Extract the [X, Y] coordinate from the center of the cell holding the provided text.  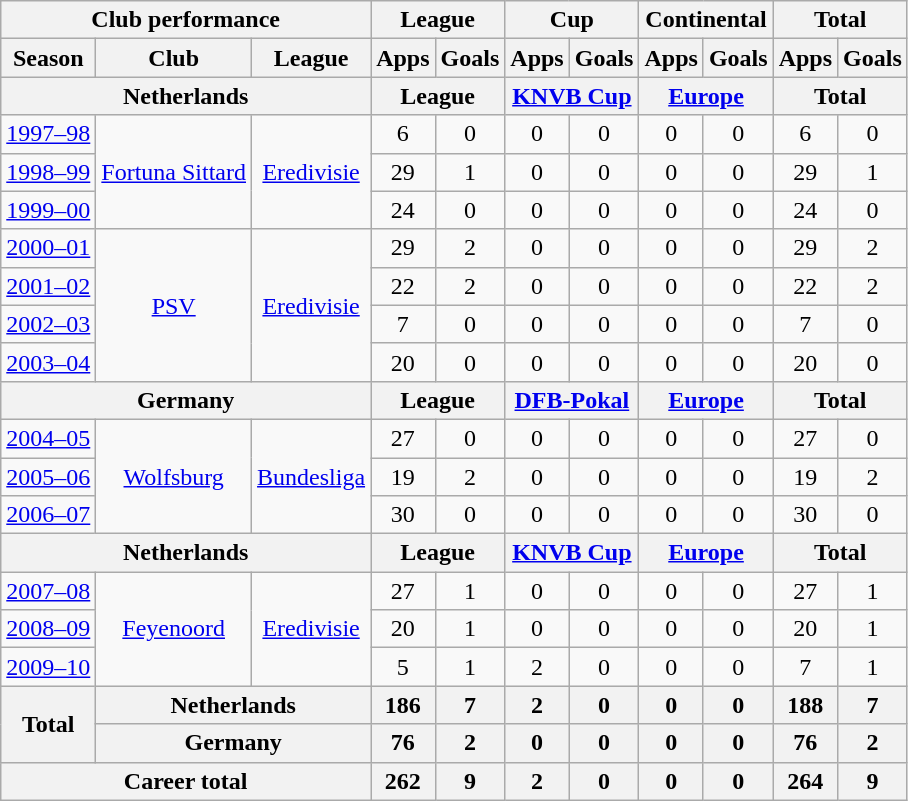
1998–99 [48, 172]
Season [48, 58]
Bundesliga [312, 476]
Career total [186, 781]
Cup [572, 20]
Wolfsburg [174, 476]
2001–02 [48, 286]
2000–01 [48, 248]
186 [403, 705]
2002–03 [48, 324]
188 [805, 705]
Feyenoord [174, 629]
264 [805, 781]
2008–09 [48, 629]
Continental [706, 20]
2006–07 [48, 515]
2009–10 [48, 667]
1997–98 [48, 134]
2003–04 [48, 362]
2007–08 [48, 591]
262 [403, 781]
5 [403, 667]
DFB-Pokal [572, 400]
Club performance [186, 20]
PSV [174, 305]
2005–06 [48, 477]
2004–05 [48, 438]
Fortuna Sittard [174, 172]
Club [174, 58]
1999–00 [48, 210]
